Pinpoint the cell where the given text exists, returning its (X, Y) midpoint coordinate. 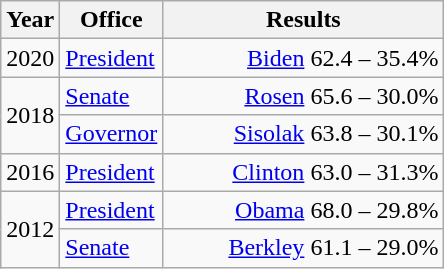
Biden 62.4 – 35.4% (304, 58)
Governor (112, 134)
2012 (30, 229)
Rosen 65.6 – 30.0% (304, 96)
Sisolak 63.8 – 30.1% (304, 134)
Results (304, 20)
Clinton 63.0 – 31.3% (304, 172)
2018 (30, 115)
2016 (30, 172)
2020 (30, 58)
Obama 68.0 – 29.8% (304, 210)
Office (112, 20)
Year (30, 20)
Berkley 61.1 – 29.0% (304, 248)
